Return the [x, y] coordinate for the center point of the cell that contains the specified text.  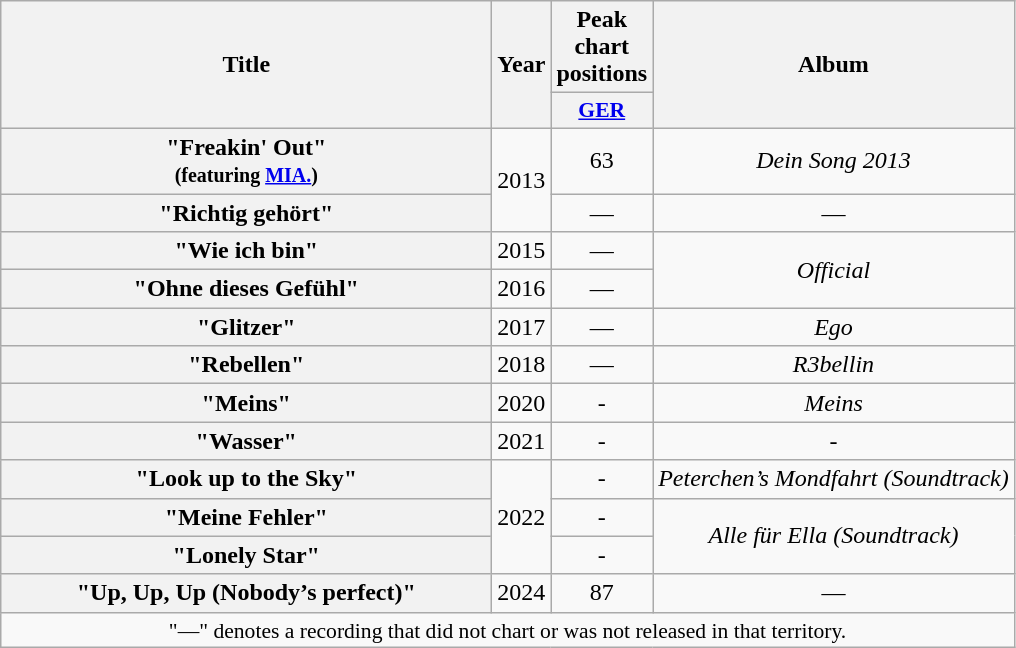
Year [522, 65]
Peterchen’s Mondfahrt (Soundtrack) [834, 479]
"Glitzer" [246, 327]
2020 [522, 403]
Alle für Ella (Soundtrack) [834, 536]
"Freakin' Out" (featuring MIA.) [246, 160]
"Up, Up, Up (Nobody’s perfect)" [246, 593]
Official [834, 270]
"Meine Fehler" [246, 517]
Peak chart positions [602, 47]
Title [246, 65]
87 [602, 593]
2017 [522, 327]
"Wasser" [246, 441]
"Lonely Star" [246, 555]
2016 [522, 289]
R3bellin [834, 365]
Dein Song 2013 [834, 160]
2015 [522, 251]
"Richtig gehört" [246, 213]
2022 [522, 517]
Ego [834, 327]
"Rebellen" [246, 365]
2013 [522, 180]
2024 [522, 593]
"Wie ich bin" [246, 251]
"Ohne dieses Gefühl" [246, 289]
63 [602, 160]
Meins [834, 403]
2021 [522, 441]
2018 [522, 365]
"Meins" [246, 403]
Album [834, 65]
GER [602, 111]
"—" denotes a recording that did not chart or was not released in that territory. [508, 630]
"Look up to the Sky" [246, 479]
